Find where the given text appears and provide that cell's center as [X, Y] coordinate. 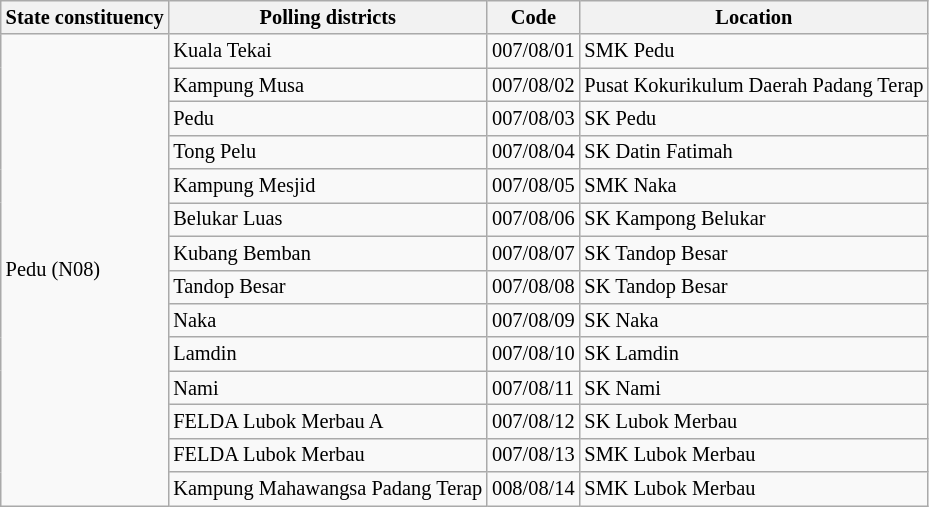
007/08/13 [533, 455]
007/08/01 [533, 51]
SK Naka [754, 320]
007/08/06 [533, 219]
007/08/11 [533, 388]
Kampung Mahawangsa Padang Terap [328, 489]
SMK Naka [754, 186]
Kampung Musa [328, 85]
Naka [328, 320]
State constituency [85, 17]
007/08/05 [533, 186]
Tong Pelu [328, 152]
Nami [328, 388]
007/08/03 [533, 118]
Polling districts [328, 17]
007/08/02 [533, 85]
Belukar Luas [328, 219]
SK Lubok Merbau [754, 421]
007/08/10 [533, 354]
SK Lamdin [754, 354]
FELDA Lubok Merbau [328, 455]
Kampung Mesjid [328, 186]
Lamdin [328, 354]
Tandop Besar [328, 287]
SK Datin Fatimah [754, 152]
007/08/09 [533, 320]
Pedu (N08) [85, 270]
Code [533, 17]
Pusat Kokurikulum Daerah Padang Terap [754, 85]
Kubang Bemban [328, 253]
007/08/08 [533, 287]
SK Kampong Belukar [754, 219]
SK Pedu [754, 118]
007/08/12 [533, 421]
Kuala Tekai [328, 51]
Pedu [328, 118]
008/08/14 [533, 489]
SK Nami [754, 388]
007/08/04 [533, 152]
Location [754, 17]
SMK Pedu [754, 51]
007/08/07 [533, 253]
FELDA Lubok Merbau A [328, 421]
